Determine the [X, Y] coordinate at the center of the cell enclosing the given text.  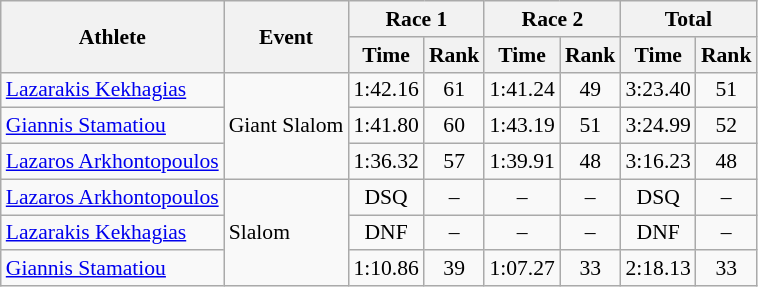
52 [726, 126]
3:23.40 [658, 90]
Giant Slalom [286, 126]
Event [286, 36]
Slalom [286, 232]
Race 1 [416, 19]
49 [590, 90]
1:10.86 [386, 269]
3:16.23 [658, 162]
1:41.80 [386, 126]
1:07.27 [522, 269]
1:39.91 [522, 162]
1:43.19 [522, 126]
57 [454, 162]
1:36.32 [386, 162]
2:18.13 [658, 269]
1:41.24 [522, 90]
61 [454, 90]
3:24.99 [658, 126]
Athlete [112, 36]
39 [454, 269]
1:42.16 [386, 90]
60 [454, 126]
Race 2 [552, 19]
Total [688, 19]
